Identify which cell holds the provided text, then report its (X, Y) central coordinate. 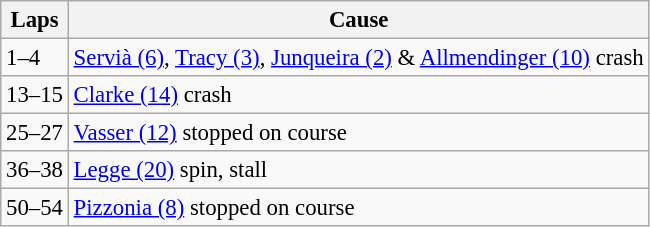
25–27 (35, 133)
Cause (358, 20)
Pizzonia (8) stopped on course (358, 208)
1–4 (35, 58)
Clarke (14) crash (358, 95)
Vasser (12) stopped on course (358, 133)
Laps (35, 20)
36–38 (35, 170)
Legge (20) spin, stall (358, 170)
13–15 (35, 95)
Servià (6), Tracy (3), Junqueira (2) & Allmendinger (10) crash (358, 58)
50–54 (35, 208)
